Identify which cell holds the provided text, then report its [X, Y] central coordinate. 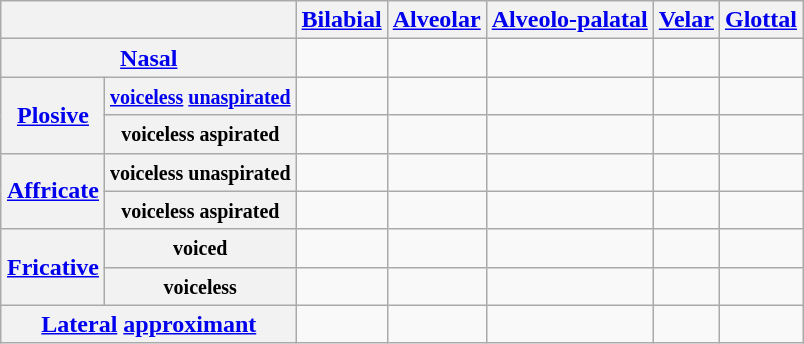
Velar [686, 20]
Affricate [52, 191]
Alveolo-palatal [570, 20]
Glottal [760, 20]
Lateral approximant [148, 324]
Nasal [148, 58]
Bilabial [342, 20]
Alveolar [436, 20]
voiced [200, 248]
Plosive [52, 115]
Fricative [52, 267]
voiceless [200, 286]
